Return the [x, y] coordinate for the center point of the cell that contains the specified text.  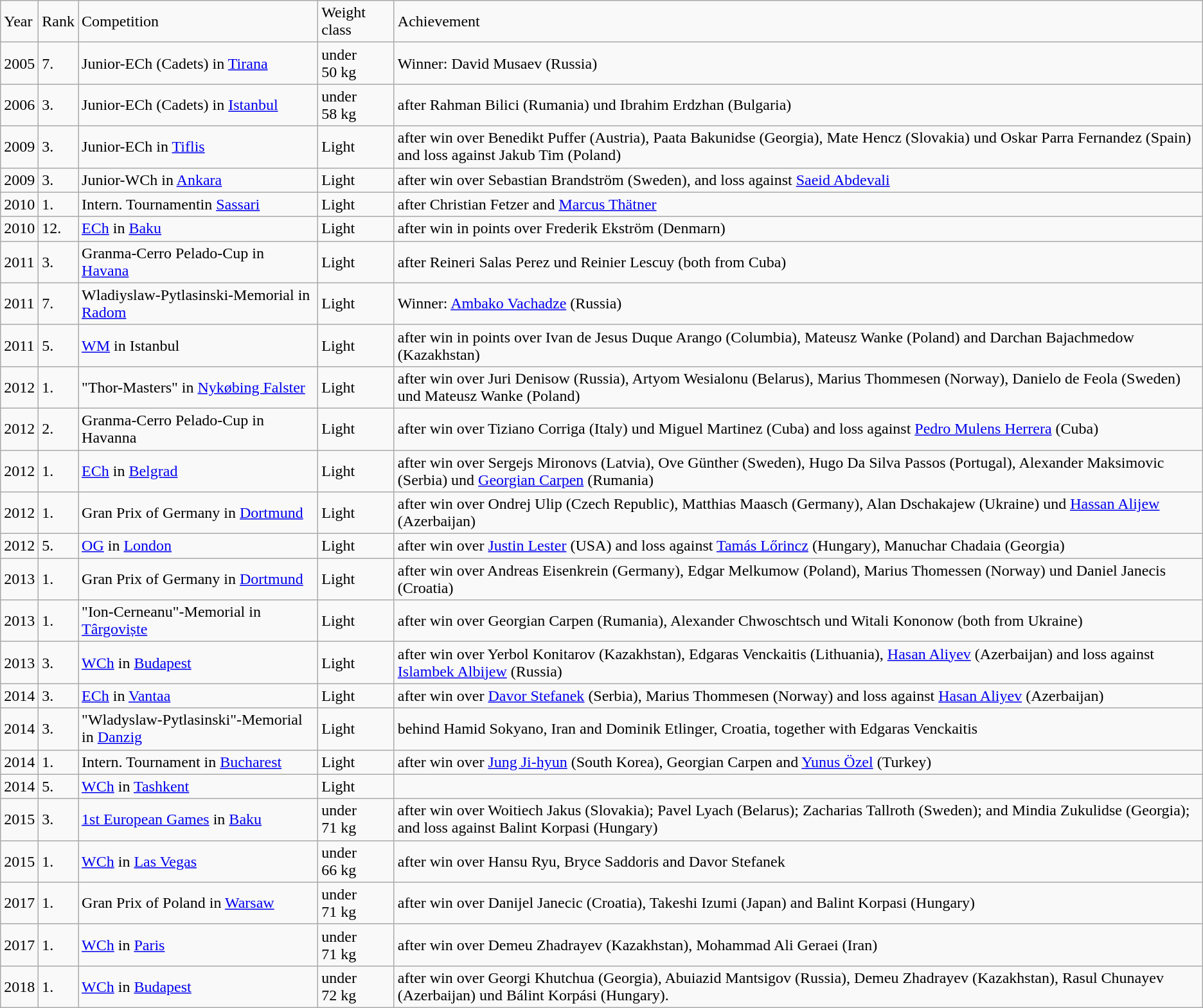
Junior-ECh (Cadets) in Tirana [198, 63]
Winner: Ambako Vachadze (Russia) [798, 303]
after win over Yerbol Konitarov (Kazakhstan), Edgaras Venckaitis (Lithuania), Hasan Aliyev (Azerbaijan) and loss against Islambek Albijew (Russia) [798, 663]
under 50 kg [356, 63]
Competition [198, 22]
12. [58, 229]
WM in Istanbul [198, 346]
WCh in Tashkent [198, 786]
Granma-Cerro Pelado-Cup in Havanna [198, 429]
WCh in Paris [198, 944]
Year [19, 22]
Rank [58, 22]
after win over Sebastian Brandström (Sweden), and loss against Saeid Abdevali [798, 180]
after win in points over Ivan de Jesus Duque Arango (Columbia), Mateusz Wanke (Poland) and Darchan Bajachmedow (Kazakhstan) [798, 346]
Intern. Tournament in Bucharest [198, 762]
after win in points over Frederik Ekström (Denmarn) [798, 229]
after win over Ondrej Ulip (Czech Republic), Matthias Maasch (Germany), Alan Dschakajew (Ukraine) und Hassan Alijew (Azerbaijan) [798, 513]
after Rahman Bilici (Rumania) und Ibrahim Erdzhan (Bulgaria) [798, 105]
WCh in Las Vegas [198, 861]
Wladiyslaw-Pytlasinski-Memorial in Radom [198, 303]
2018 [19, 987]
Junior-WCh in Ankara [198, 180]
after Reineri Salas Perez und Reinier Lescuy (both from Cuba) [798, 262]
ECh in Belgrad [198, 470]
after win over Tiziano Corriga (Italy) und Miguel Martinez (Cuba) and loss against Pedro Mulens Herrera (Cuba) [798, 429]
behind Hamid Sokyano, Iran and Dominik Etlinger, Croatia, together with Edgaras Venckaitis [798, 729]
after win over Jung Ji-hyun (South Korea), Georgian Carpen and Yunus Özel (Turkey) [798, 762]
Weight class [356, 22]
under 66 kg [356, 861]
"Ion-Cerneanu"-Memorial in Târgoviște [198, 621]
Intern. Tournamentin Sassari [198, 204]
after win over Justin Lester (USA) and loss against Tamás Lőrincz (Hungary), Manuchar Chadaia (Georgia) [798, 546]
Junior-ECh (Cadets) in Istanbul [198, 105]
Granma-Cerro Pelado-Cup in Havana [198, 262]
2006 [19, 105]
after win over Demeu Zhadrayev (Kazakhstan), Mohammad Ali Geraei (Iran) [798, 944]
after win over Hansu Ryu, Bryce Saddoris and Davor Stefanek [798, 861]
OG in London [198, 546]
2. [58, 429]
Gran Prix of Poland in Warsaw [198, 903]
under 58 kg [356, 105]
ECh in Vantaa [198, 696]
ECh in Baku [198, 229]
after win over Juri Denisow (Russia), Artyom Wesialonu (Belarus), Marius Thommesen (Norway), Danielo de Feola (Sweden) und Mateusz Wanke (Poland) [798, 387]
Achievement [798, 22]
after win over Andreas Eisenkrein (Germany), Edgar Melkumow (Poland), Marius Thomessen (Norway) und Daniel Janecis (Croatia) [798, 579]
Junior-ECh in Tiflis [198, 146]
"Wladyslaw-Pytlasinski"-Memorial in Danzig [198, 729]
"Thor-Masters" in Nykøbing Falster [198, 387]
after win over Danijel Janecic (Croatia), Takeshi Izumi (Japan) and Balint Korpasi (Hungary) [798, 903]
1st European Games in Baku [198, 820]
under 72 kg [356, 987]
after win over Davor Stefanek (Serbia), Marius Thommesen (Norway) and loss against Hasan Aliyev (Azerbaijan) [798, 696]
Winner: David Musaev (Russia) [798, 63]
after Christian Fetzer and Marcus Thätner [798, 204]
after win over Georgian Carpen (Rumania), Alexander Chwoschtsch und Witali Kononow (both from Ukraine) [798, 621]
2005 [19, 63]
